Scan for the cell matching the given text and deliver its (x, y) coordinate at center. 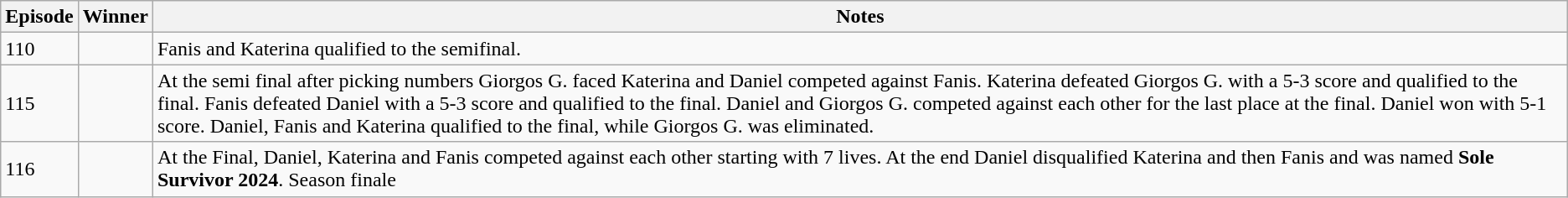
115 (39, 103)
116 (39, 169)
110 (39, 49)
Episode (39, 17)
Winner (116, 17)
Notes (859, 17)
Fanis and Katerina qualified to the semifinal. (859, 49)
